Scan for the cell matching the given text and deliver its (X, Y) coordinate at center. 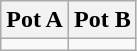
Pot B (102, 20)
Pot A (35, 20)
